Capture the cell that displays the provided text and extract its (X, Y) central coordinate. 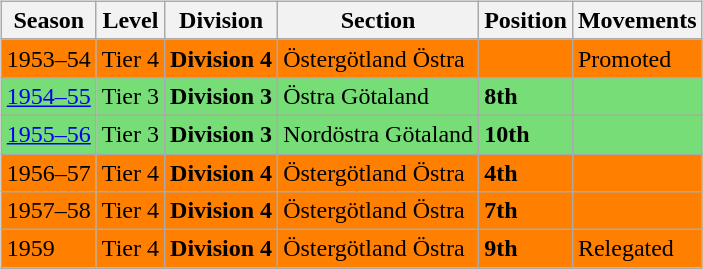
7th (526, 211)
9th (526, 249)
Östra Götaland (378, 96)
Section (378, 20)
8th (526, 96)
Division (222, 20)
10th (526, 134)
Season (48, 20)
1959 (48, 249)
1956–57 (48, 173)
4th (526, 173)
Promoted (637, 58)
1955–56 (48, 134)
Movements (637, 20)
Nordöstra Götaland (378, 134)
1954–55 (48, 96)
1953–54 (48, 58)
Level (130, 20)
Relegated (637, 249)
1957–58 (48, 211)
Position (526, 20)
